From the cell containing the given text, extract its center point as (x, y) coordinate. 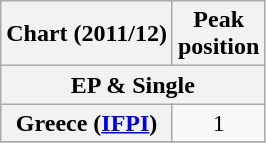
1 (218, 123)
Chart (2011/12) (87, 34)
Greece (IFPI) (87, 123)
Peakposition (218, 34)
EP & Single (133, 85)
